Detect which cell encompasses the target text, then output its (x, y) center coordinate. 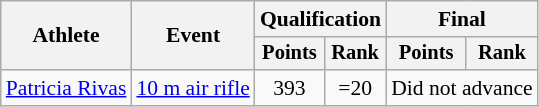
Qualification (320, 19)
=20 (355, 88)
Did not advance (462, 88)
Event (192, 36)
Athlete (66, 36)
10 m air rifle (192, 88)
Final (462, 19)
Patricia Rivas (66, 88)
393 (290, 88)
